Capture the cell that displays the provided text and extract its (X, Y) central coordinate. 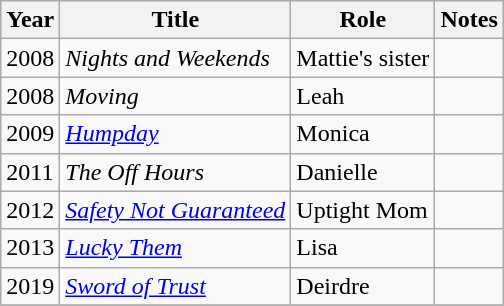
Role (363, 20)
Sword of Trust (176, 286)
Lucky Them (176, 248)
Moving (176, 96)
Monica (363, 134)
Humpday (176, 134)
The Off Hours (176, 172)
Leah (363, 96)
2009 (30, 134)
Deirdre (363, 286)
2019 (30, 286)
2011 (30, 172)
Year (30, 20)
Mattie's sister (363, 58)
Title (176, 20)
Lisa (363, 248)
Nights and Weekends (176, 58)
Notes (469, 20)
Safety Not Guaranteed (176, 210)
Danielle (363, 172)
Uptight Mom (363, 210)
2012 (30, 210)
2013 (30, 248)
